Detect which cell encompasses the target text, then output its (x, y) center coordinate. 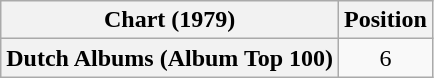
Position (386, 20)
Dutch Albums (Album Top 100) (170, 58)
6 (386, 58)
Chart (1979) (170, 20)
